Find where the given text appears and provide that cell's center as [x, y] coordinate. 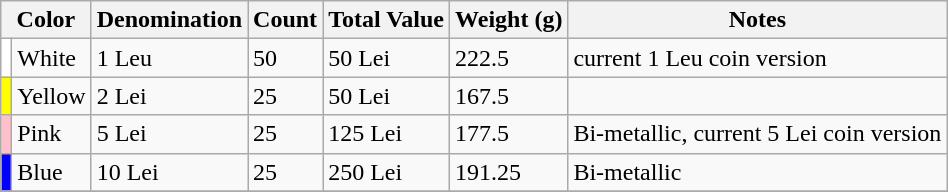
Yellow [52, 96]
White [52, 58]
Total Value [386, 20]
167.5 [509, 96]
1 Leu [169, 58]
Denomination [169, 20]
177.5 [509, 134]
2 Lei [169, 96]
10 Lei [169, 172]
191.25 [509, 172]
Pink [52, 134]
Count [286, 20]
250 Lei [386, 172]
current 1 Leu coin version [758, 58]
Bi-metallic [758, 172]
Color [46, 20]
50 [286, 58]
5 Lei [169, 134]
Blue [52, 172]
Notes [758, 20]
Bi-metallic, current 5 Lei coin version [758, 134]
222.5 [509, 58]
125 Lei [386, 134]
Weight (g) [509, 20]
